Search for the cell housing the specified text and yield its (X, Y) center coordinate. 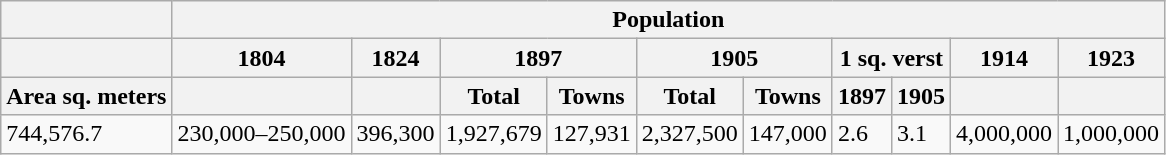
147,000 (788, 134)
396,300 (396, 134)
230,000–250,000 (262, 134)
1,000,000 (1112, 134)
1824 (396, 58)
744,576.7 (86, 134)
3.1 (920, 134)
1,927,679 (494, 134)
2.6 (862, 134)
1914 (1004, 58)
1 sq. verst (891, 58)
2,327,500 (690, 134)
4,000,000 (1004, 134)
1923 (1112, 58)
Area sq. meters (86, 96)
Population (668, 20)
127,931 (592, 134)
1804 (262, 58)
